Determine the (X, Y) coordinate at the center of the cell enclosing the given text.  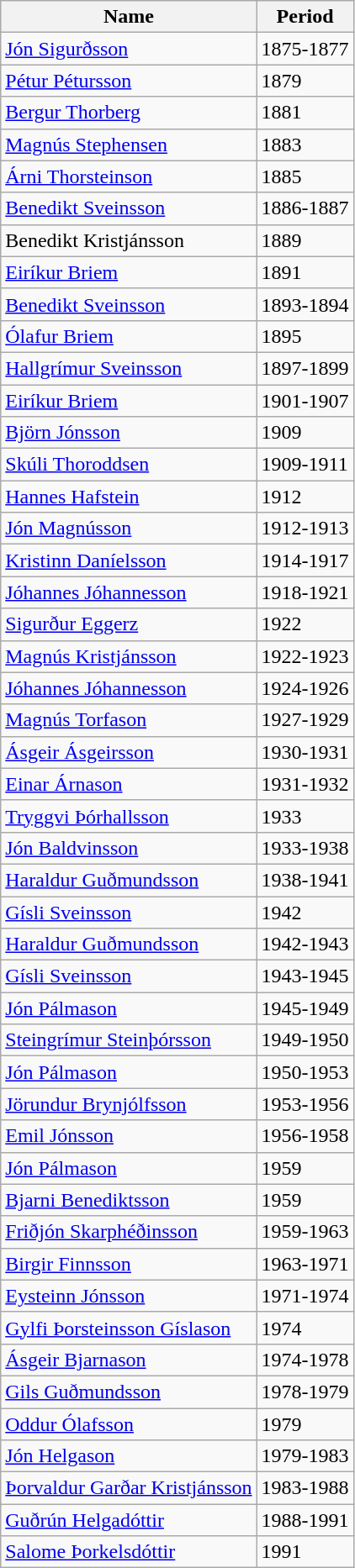
Salome Þorkelsdóttir (129, 1552)
1897-1899 (305, 368)
1918-1921 (305, 592)
1927-1929 (305, 720)
1931-1932 (305, 784)
1979-1983 (305, 1456)
1983-1988 (305, 1488)
1978-1979 (305, 1392)
1909-1911 (305, 465)
1885 (305, 176)
1901-1907 (305, 401)
Guðrún Helgadóttir (129, 1520)
1893-1894 (305, 304)
1950-1953 (305, 1072)
Pétur Pétursson (129, 81)
Tryggvi Þórhallsson (129, 816)
1942-1943 (305, 944)
1912-1913 (305, 529)
Kristinn Daníelsson (129, 560)
Jón Helgason (129, 1456)
Hallgrímur Sveinsson (129, 368)
1956-1958 (305, 1136)
1963-1971 (305, 1264)
Oddur Ólafsson (129, 1424)
Jón Magnússon (129, 529)
Eysteinn Jónsson (129, 1296)
1922 (305, 624)
Emil Jónsson (129, 1136)
Magnús Kristjánsson (129, 656)
1945-1949 (305, 1008)
1881 (305, 113)
1883 (305, 145)
1886-1887 (305, 208)
1933-1938 (305, 848)
Birgir Finnsson (129, 1264)
1991 (305, 1552)
Benedikt Kristjánsson (129, 240)
1971-1974 (305, 1296)
Bergur Thorberg (129, 113)
Ásgeir Bjarnason (129, 1360)
1974 (305, 1328)
1943-1945 (305, 976)
Jón Baldvinsson (129, 848)
1922-1923 (305, 656)
Steingrímur Steinþórsson (129, 1040)
Skúli Thoroddsen (129, 465)
Name (129, 17)
Period (305, 17)
1959-1963 (305, 1232)
1949-1950 (305, 1040)
1891 (305, 272)
1895 (305, 336)
Magnús Stephensen (129, 145)
Gils Guðmundsson (129, 1392)
Jón Sigurðsson (129, 49)
1942 (305, 912)
Sigurður Eggerz (129, 624)
1924-1926 (305, 688)
Hannes Hafstein (129, 497)
1938-1941 (305, 880)
1930-1931 (305, 752)
1933 (305, 816)
Björn Jónsson (129, 433)
Ólafur Briem (129, 336)
Árni Thorsteinson (129, 176)
1979 (305, 1424)
Þorvaldur Garðar Kristjánsson (129, 1488)
1909 (305, 433)
1974-1978 (305, 1360)
Bjarni Benediktsson (129, 1200)
1879 (305, 81)
1914-1917 (305, 560)
1875-1877 (305, 49)
1889 (305, 240)
1912 (305, 497)
Ásgeir Ásgeirsson (129, 752)
Magnús Torfason (129, 720)
Jörundur Brynjólfsson (129, 1104)
Friðjón Skarphéðinsson (129, 1232)
Gylfi Þorsteinsson Gíslason (129, 1328)
1988-1991 (305, 1520)
1953-1956 (305, 1104)
Einar Árnason (129, 784)
